Scan for the cell matching the given text and deliver its (X, Y) coordinate at center. 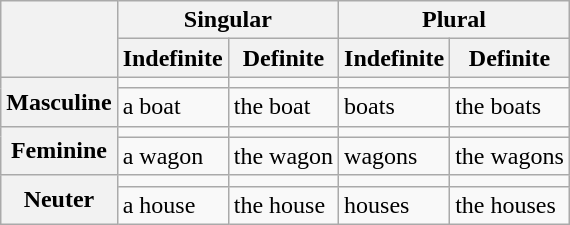
the houses (510, 205)
Plural (454, 20)
wagons (394, 156)
the house (283, 205)
a boat (172, 107)
houses (394, 205)
the wagon (283, 156)
Singular (228, 20)
a wagon (172, 156)
the boat (283, 107)
the wagons (510, 156)
Feminine (59, 150)
Masculine (59, 102)
the boats (510, 107)
boats (394, 107)
Neuter (59, 200)
a house (172, 205)
